Provide the [X, Y] coordinate of the cell's center where the given text is located.  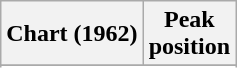
Peakposition [189, 34]
Chart (1962) [72, 34]
